Locate the cell with the specified text and output its (X, Y) center coordinate. 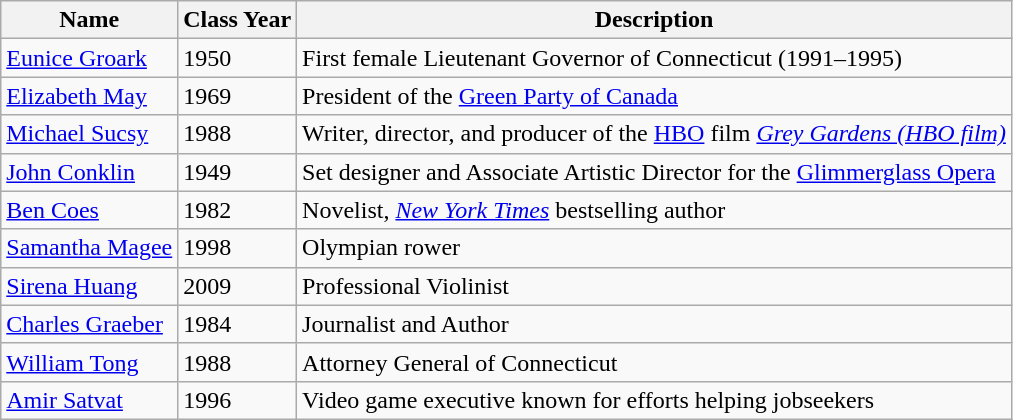
Amir Satvat (90, 400)
Eunice Groark (90, 58)
Set designer and Associate Artistic Director for the Glimmerglass Opera (654, 172)
Charles Graeber (90, 324)
John Conklin (90, 172)
1998 (238, 248)
Sirena Huang (90, 286)
Elizabeth May (90, 96)
1984 (238, 324)
Video game executive known for efforts helping jobseekers (654, 400)
Journalist and Author (654, 324)
1949 (238, 172)
1969 (238, 96)
Michael Sucsy (90, 134)
Professional Violinist (654, 286)
Class Year (238, 20)
Olympian rower (654, 248)
Name (90, 20)
1950 (238, 58)
President of the Green Party of Canada (654, 96)
First female Lieutenant Governor of Connecticut (1991–1995) (654, 58)
1982 (238, 210)
Description (654, 20)
Samantha Magee (90, 248)
2009 (238, 286)
William Tong (90, 362)
1996 (238, 400)
Writer, director, and producer of the HBO film Grey Gardens (HBO film) (654, 134)
Ben Coes (90, 210)
Novelist, New York Times bestselling author (654, 210)
Attorney General of Connecticut (654, 362)
